Search for the cell housing the specified text and yield its [X, Y] center coordinate. 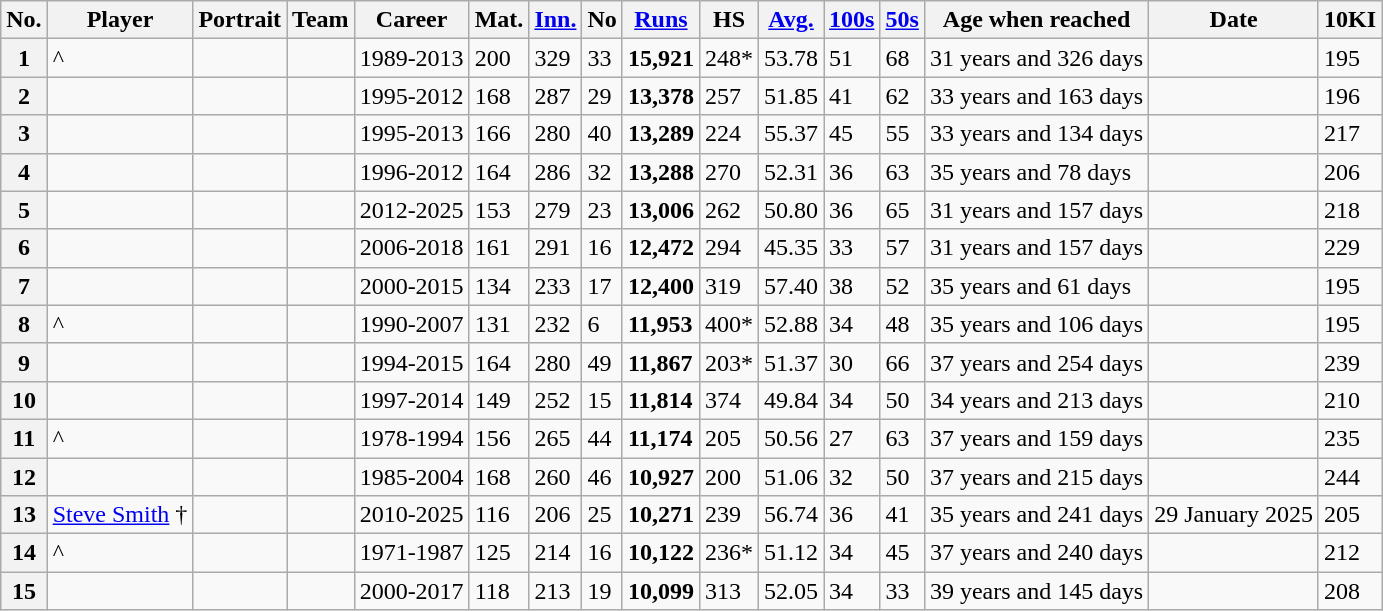
118 [499, 591]
Steve Smith † [120, 515]
25 [602, 515]
2000-2017 [412, 591]
38 [852, 286]
50s [902, 20]
49 [602, 362]
HS [728, 20]
34 years and 213 days [1036, 400]
116 [499, 515]
Inn. [556, 20]
166 [499, 134]
13,378 [660, 96]
51.85 [792, 96]
153 [499, 210]
44 [602, 438]
23 [602, 210]
51 [852, 58]
1 [24, 58]
49.84 [792, 400]
Date [1234, 20]
35 years and 61 days [1036, 286]
9 [24, 362]
2006-2018 [412, 248]
131 [499, 324]
236* [728, 553]
51.37 [792, 362]
No [602, 20]
50.80 [792, 210]
1989-2013 [412, 58]
11 [24, 438]
52.88 [792, 324]
156 [499, 438]
No. [24, 20]
52 [902, 286]
13 [24, 515]
55 [902, 134]
100s [852, 20]
217 [1350, 134]
1996-2012 [412, 172]
400* [728, 324]
52.31 [792, 172]
13,288 [660, 172]
Avg. [792, 20]
17 [602, 286]
291 [556, 248]
52.05 [792, 591]
14 [24, 553]
4 [24, 172]
31 years and 326 days [1036, 58]
66 [902, 362]
10,099 [660, 591]
1995-2012 [412, 96]
11,867 [660, 362]
1978-1994 [412, 438]
2012-2025 [412, 210]
5 [24, 210]
11,174 [660, 438]
46 [602, 477]
51.12 [792, 553]
29 [602, 96]
149 [499, 400]
1995-2013 [412, 134]
2010-2025 [412, 515]
12,400 [660, 286]
203* [728, 362]
13,289 [660, 134]
214 [556, 553]
232 [556, 324]
218 [1350, 210]
53.78 [792, 58]
39 years and 145 days [1036, 591]
37 years and 254 days [1036, 362]
33 years and 134 days [1036, 134]
279 [556, 210]
Mat. [499, 20]
35 years and 106 days [1036, 324]
37 years and 159 days [1036, 438]
265 [556, 438]
1990-2007 [412, 324]
10KI [1350, 20]
3 [24, 134]
Player [120, 20]
270 [728, 172]
Portrait [240, 20]
252 [556, 400]
45.35 [792, 248]
235 [1350, 438]
30 [852, 362]
68 [902, 58]
208 [1350, 591]
212 [1350, 553]
224 [728, 134]
10,271 [660, 515]
57.40 [792, 286]
29 January 2025 [1234, 515]
161 [499, 248]
196 [1350, 96]
134 [499, 286]
248* [728, 58]
37 years and 240 days [1036, 553]
7 [24, 286]
374 [728, 400]
244 [1350, 477]
213 [556, 591]
1985-2004 [412, 477]
1997-2014 [412, 400]
319 [728, 286]
19 [602, 591]
15,921 [660, 58]
51.06 [792, 477]
313 [728, 591]
Career [412, 20]
294 [728, 248]
11,953 [660, 324]
62 [902, 96]
13,006 [660, 210]
35 years and 78 days [1036, 172]
329 [556, 58]
65 [902, 210]
10,927 [660, 477]
27 [852, 438]
10 [24, 400]
287 [556, 96]
8 [24, 324]
257 [728, 96]
2000-2015 [412, 286]
2 [24, 96]
125 [499, 553]
262 [728, 210]
Age when reached [1036, 20]
37 years and 215 days [1036, 477]
286 [556, 172]
48 [902, 324]
Team [321, 20]
40 [602, 134]
55.37 [792, 134]
56.74 [792, 515]
35 years and 241 days [1036, 515]
Runs [660, 20]
1971-1987 [412, 553]
10,122 [660, 553]
12 [24, 477]
57 [902, 248]
210 [1350, 400]
1994-2015 [412, 362]
260 [556, 477]
12,472 [660, 248]
233 [556, 286]
11,814 [660, 400]
229 [1350, 248]
50.56 [792, 438]
33 years and 163 days [1036, 96]
